Search for the cell housing the specified text and yield its [x, y] center coordinate. 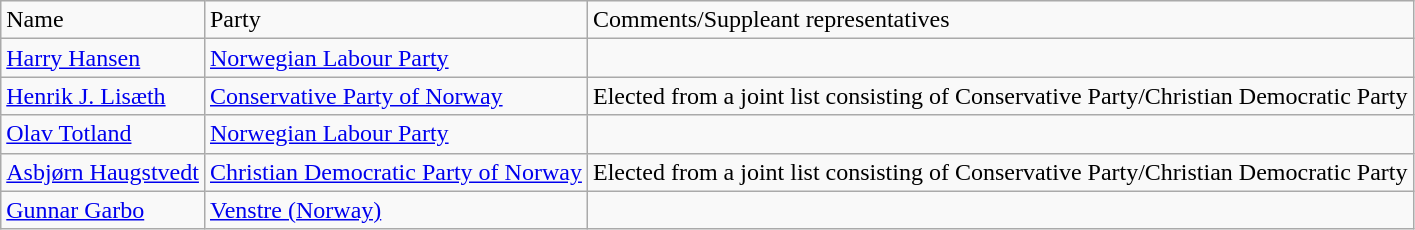
Party [396, 20]
Name [103, 20]
Venstre (Norway) [396, 210]
Olav Totland [103, 134]
Christian Democratic Party of Norway [396, 172]
Asbjørn Haugstvedt [103, 172]
Comments/Suppleant representatives [1000, 20]
Gunnar Garbo [103, 210]
Henrik J. Lisæth [103, 96]
Conservative Party of Norway [396, 96]
Harry Hansen [103, 58]
